From the cell containing the given text, extract its center point as (X, Y) coordinate. 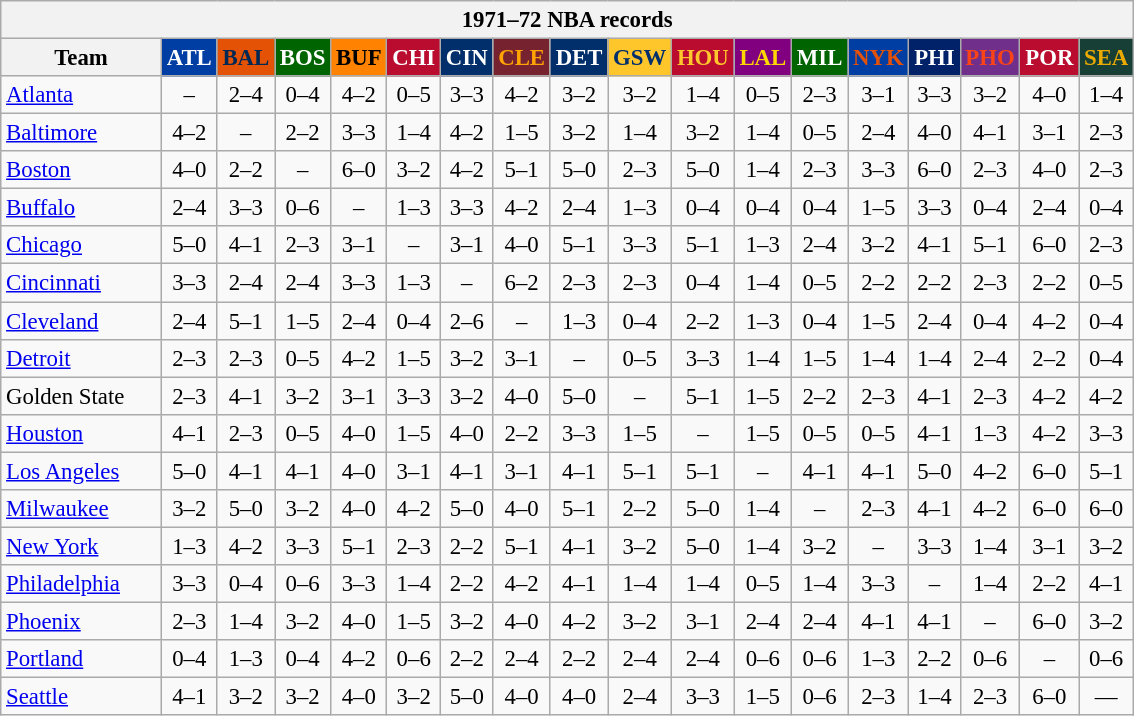
6–2 (522, 283)
SEA (1106, 58)
CIN (467, 58)
GSW (640, 58)
Detroit (82, 358)
DET (578, 58)
Buffalo (82, 208)
Team (82, 58)
Cleveland (82, 321)
Houston (82, 433)
Seattle (82, 697)
Phoenix (82, 621)
Atlanta (82, 95)
Milwaukee (82, 509)
Chicago (82, 245)
LAL (762, 58)
NYK (878, 58)
Baltimore (82, 133)
PHI (934, 58)
POR (1050, 58)
Boston (82, 170)
BUF (359, 58)
BOS (303, 58)
CLE (522, 58)
1971–72 NBA records (568, 20)
Philadelphia (82, 584)
Golden State (82, 396)
PHO (990, 58)
ATL (189, 58)
— (1106, 697)
HOU (704, 58)
Cincinnati (82, 283)
BAL (246, 58)
New York (82, 546)
Portland (82, 659)
Los Angeles (82, 471)
2–6 (467, 321)
MIL (820, 58)
CHI (414, 58)
